Detect which cell encompasses the target text, then output its (x, y) center coordinate. 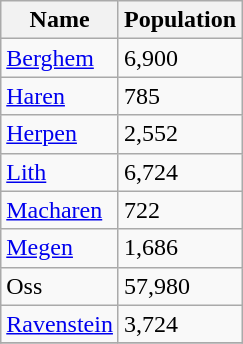
6,724 (180, 172)
6,900 (180, 58)
Oss (60, 286)
1,686 (180, 248)
Macharen (60, 210)
Haren (60, 96)
Megen (60, 248)
Berghem (60, 58)
Ravenstein (60, 324)
Population (180, 20)
57,980 (180, 286)
Lith (60, 172)
3,724 (180, 324)
2,552 (180, 134)
785 (180, 96)
Name (60, 20)
Herpen (60, 134)
722 (180, 210)
